From the cell containing the given text, extract its center point as [X, Y] coordinate. 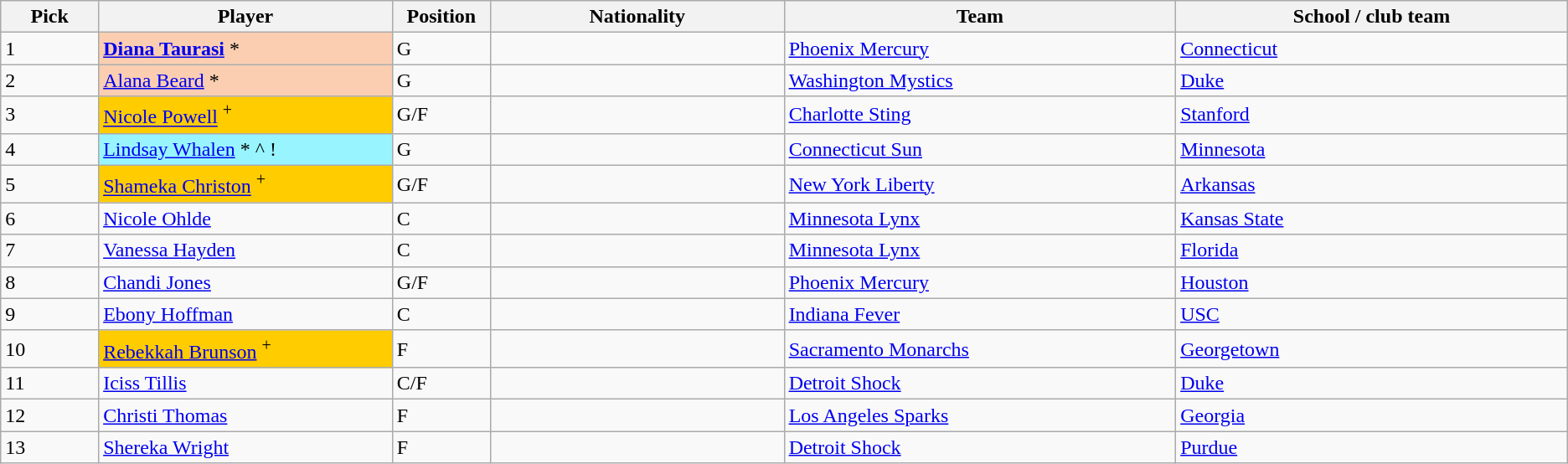
Connecticut [1372, 49]
Vanessa Hayden [246, 250]
Houston [1372, 282]
Pick [50, 17]
Iciss Tillis [246, 384]
Shereka Wright [246, 447]
3 [50, 116]
Nicole Powell + [246, 116]
Christi Thomas [246, 415]
Chandi Jones [246, 282]
Indiana Fever [980, 314]
10 [50, 348]
Position [441, 17]
8 [50, 282]
Georgetown [1372, 348]
Connecticut Sun [980, 149]
Shameka Christon + [246, 184]
7 [50, 250]
Nicole Ohlde [246, 219]
Arkansas [1372, 184]
Alana Beard * [246, 80]
Minnesota [1372, 149]
Team [980, 17]
Sacramento Monarchs [980, 348]
School / club team [1372, 17]
5 [50, 184]
4 [50, 149]
6 [50, 219]
Stanford [1372, 116]
Diana Taurasi * [246, 49]
Rebekkah Brunson + [246, 348]
1 [50, 49]
Purdue [1372, 447]
11 [50, 384]
Georgia [1372, 415]
C/F [441, 384]
9 [50, 314]
Los Angeles Sparks [980, 415]
Ebony Hoffman [246, 314]
Charlotte Sting [980, 116]
USC [1372, 314]
Florida [1372, 250]
New York Liberty [980, 184]
Kansas State [1372, 219]
13 [50, 447]
2 [50, 80]
Nationality [637, 17]
Washington Mystics [980, 80]
Player [246, 17]
Lindsay Whalen * ^ ! [246, 149]
12 [50, 415]
